Identify which cell holds the provided text, then report its [X, Y] central coordinate. 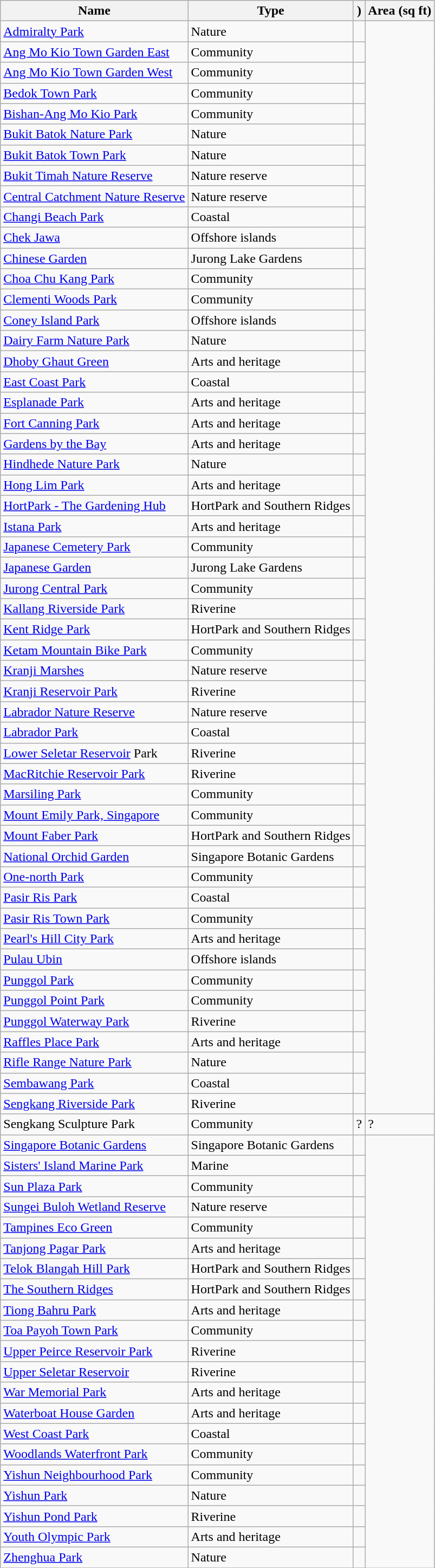
Punggol Park [94, 980]
Gardens by the Bay [94, 444]
Hindhede Nature Park [94, 464]
Tanjong Pagar Park [94, 1248]
Bukit Batok Town Park [94, 155]
Sembawang Park [94, 1083]
Yishun Park [94, 1495]
Bishan-Ang Mo Kio Park [94, 114]
Kranji Reservoir Park [94, 691]
Punggol Point Park [94, 1001]
War Memorial Park [94, 1392]
National Orchid Garden [94, 856]
Pasir Ris Park [94, 897]
Tampines Eco Green [94, 1227]
Upper Peirce Reservoir Park [94, 1351]
Sungei Buloh Wetland Reserve [94, 1207]
Pasir Ris Town Park [94, 918]
Type [271, 11]
Japanese Cemetery Park [94, 547]
Ang Mo Kio Town Garden West [94, 73]
MacRitchie Reservoir Park [94, 774]
Dairy Farm Nature Park [94, 341]
Istana Park [94, 526]
One-north Park [94, 877]
East Coast Park [94, 382]
Central Catchment Nature Reserve [94, 196]
Name [94, 11]
Kallang Riverside Park [94, 609]
Fort Canning Park [94, 423]
Pulau Ubin [94, 960]
Bukit Timah Nature Reserve [94, 176]
Pearl's Hill City Park [94, 939]
Labrador Park [94, 733]
Japanese Garden [94, 567]
Raffles Place Park [94, 1042]
Changi Beach Park [94, 217]
Yishun Pond Park [94, 1516]
Ketam Mountain Bike Park [94, 650]
Zhenghua Park [94, 1557]
Sengkang Sculpture Park [94, 1124]
Woodlands Waterfront Park [94, 1454]
Ang Mo Kio Town Garden East [94, 52]
Mount Faber Park [94, 835]
HortPark - The Gardening Hub [94, 506]
The Southern Ridges [94, 1290]
Rifle Range Nature Park [94, 1062]
Kent Ridge Park [94, 630]
Coney Island Park [94, 320]
Mount Emily Park, Singapore [94, 815]
) [359, 11]
Area (sq ft) [400, 11]
Sun Plaza Park [94, 1186]
Waterboat House Garden [94, 1413]
Upper Seletar Reservoir [94, 1372]
Toa Payoh Town Park [94, 1331]
Jurong Central Park [94, 588]
Hong Lim Park [94, 485]
Kranji Marshes [94, 671]
Labrador Nature Reserve [94, 712]
Choa Chu Kang Park [94, 279]
Punggol Waterway Park [94, 1021]
Sengkang Riverside Park [94, 1104]
Lower Seletar Reservoir Park [94, 753]
Marsiling Park [94, 794]
Admiralty Park [94, 31]
Sisters' Island Marine Park [94, 1165]
Bukit Batok Nature Park [94, 134]
Tiong Bahru Park [94, 1310]
West Coast Park [94, 1434]
Telok Blangah Hill Park [94, 1269]
Clementi Woods Park [94, 300]
Youth Olympic Park [94, 1537]
Chek Jawa [94, 237]
Dhoby Ghaut Green [94, 361]
Yishun Neighbourhood Park [94, 1475]
Esplanade Park [94, 403]
Chinese Garden [94, 258]
Marine [271, 1165]
Bedok Town Park [94, 93]
